Pinpoint the cell where the given text exists, returning its [X, Y] midpoint coordinate. 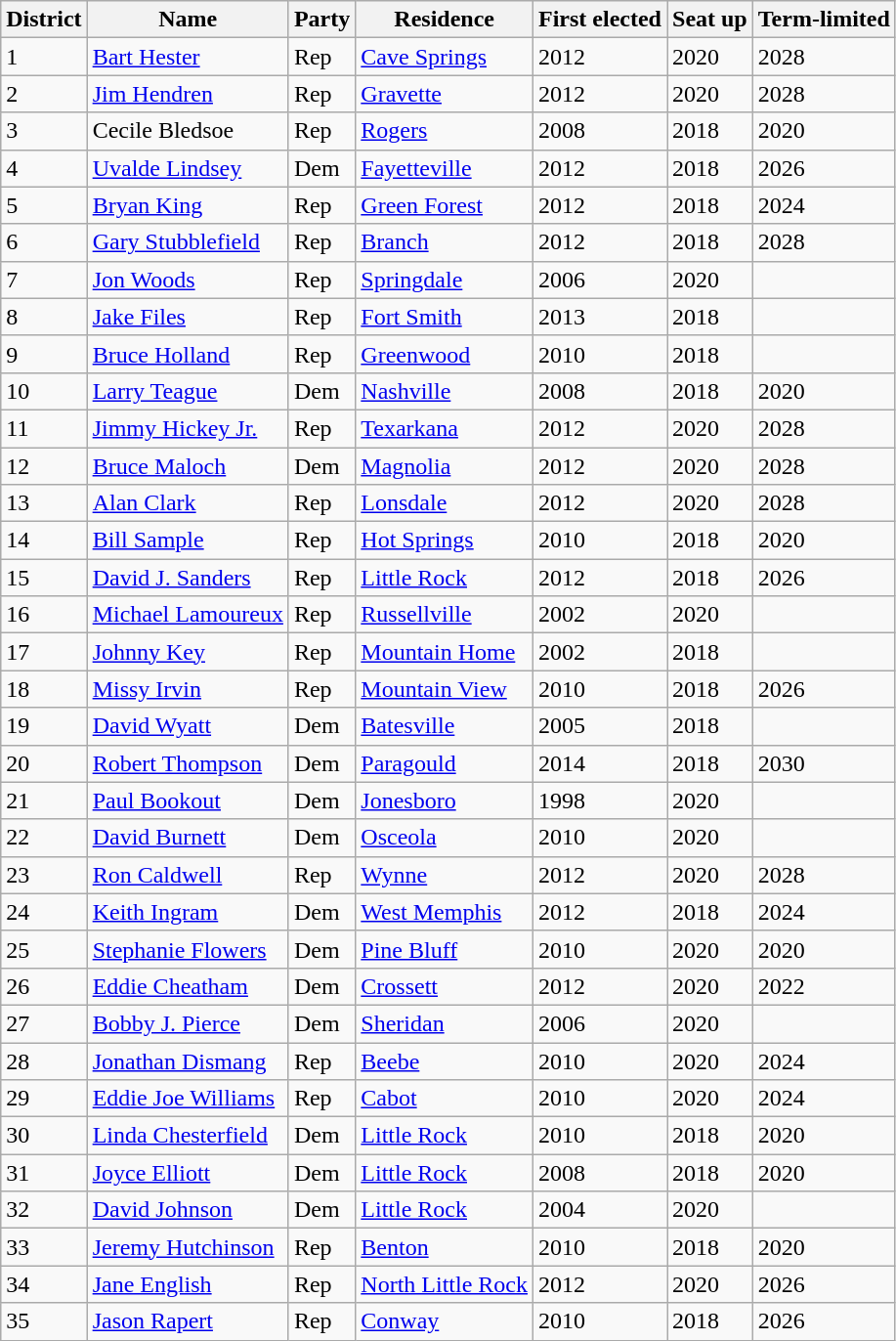
Gary Stubblefield [188, 242]
David Wyatt [188, 726]
Jimmy Hickey Jr. [188, 428]
Missy Irvin [188, 689]
33 [44, 1247]
Jane English [188, 1284]
West Memphis [445, 912]
4 [44, 168]
Eddie Joe Williams [188, 1099]
26 [44, 986]
Greenwood [445, 354]
Branch [445, 242]
21 [44, 800]
1998 [600, 800]
Uvalde Lindsey [188, 168]
2004 [600, 1210]
25 [44, 949]
Cabot [445, 1099]
David J. Sanders [188, 578]
Bobby J. Pierce [188, 1023]
5 [44, 205]
Eddie Cheatham [188, 986]
Bruce Maloch [188, 466]
David Burnett [188, 838]
Cecile Bledsoe [188, 131]
2013 [600, 317]
35 [44, 1321]
24 [44, 912]
Bill Sample [188, 541]
Bart Hester [188, 57]
Alan Clark [188, 503]
19 [44, 726]
31 [44, 1173]
Paul Bookout [188, 800]
Jake Files [188, 317]
First elected [600, 20]
Linda Chesterfield [188, 1136]
Keith Ingram [188, 912]
Fayetteville [445, 168]
32 [44, 1210]
30 [44, 1136]
Jim Hendren [188, 94]
13 [44, 503]
Conway [445, 1321]
2005 [600, 726]
8 [44, 317]
Jason Rapert [188, 1321]
District [44, 20]
7 [44, 280]
Seat up [709, 20]
Green Forest [445, 205]
Paragould [445, 763]
1 [44, 57]
Jeremy Hutchinson [188, 1247]
27 [44, 1023]
Sheridan [445, 1023]
Springdale [445, 280]
Benton [445, 1247]
Party [321, 20]
18 [44, 689]
Mountain Home [445, 652]
6 [44, 242]
29 [44, 1099]
Nashville [445, 391]
16 [44, 615]
Beebe [445, 1060]
Term-limited [824, 20]
Batesville [445, 726]
Osceola [445, 838]
Texarkana [445, 428]
David Johnson [188, 1210]
9 [44, 354]
23 [44, 875]
2014 [600, 763]
North Little Rock [445, 1284]
Bryan King [188, 205]
2030 [824, 763]
2 [44, 94]
Ron Caldwell [188, 875]
14 [44, 541]
Michael Lamoureux [188, 615]
Joyce Elliott [188, 1173]
10 [44, 391]
11 [44, 428]
34 [44, 1284]
Larry Teague [188, 391]
15 [44, 578]
Name [188, 20]
Mountain View [445, 689]
Rogers [445, 131]
Gravette [445, 94]
20 [44, 763]
Residence [445, 20]
22 [44, 838]
Johnny Key [188, 652]
12 [44, 466]
2022 [824, 986]
Wynne [445, 875]
Robert Thompson [188, 763]
Fort Smith [445, 317]
Magnolia [445, 466]
Jon Woods [188, 280]
Russellville [445, 615]
Crossett [445, 986]
Pine Bluff [445, 949]
Lonsdale [445, 503]
Bruce Holland [188, 354]
Stephanie Flowers [188, 949]
Cave Springs [445, 57]
Jonathan Dismang [188, 1060]
Jonesboro [445, 800]
Hot Springs [445, 541]
17 [44, 652]
3 [44, 131]
28 [44, 1060]
